For the text-containing cell, return its midpoint in [X, Y] coordinate format. 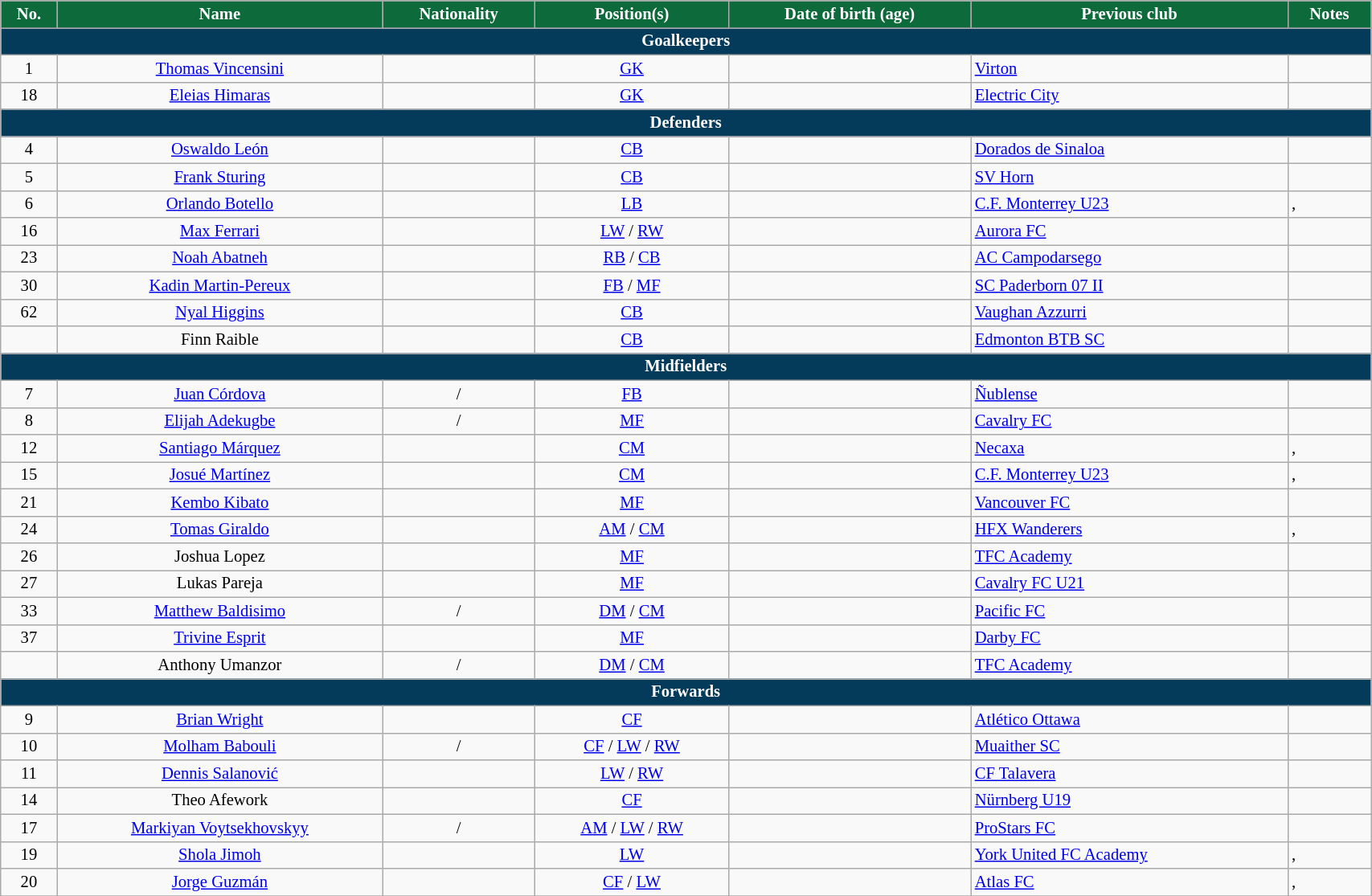
York United FC Academy [1129, 855]
33 [29, 611]
Anthony Umanzor [220, 665]
12 [29, 448]
Necaxa [1129, 448]
15 [29, 475]
Juan Córdova [220, 394]
5 [29, 177]
CF / LW [632, 882]
14 [29, 800]
SC Paderborn 07 II [1129, 285]
Darby FC [1129, 638]
Kadin Martin-Pereux [220, 285]
23 [29, 258]
Santiago Márquez [220, 448]
Orlando Botello [220, 204]
Date of birth (age) [849, 14]
Edmonton BTB SC [1129, 340]
Brian Wright [220, 719]
Shola Jimoh [220, 855]
Eleias Himaras [220, 96]
Elijah Adekugbe [220, 421]
24 [29, 530]
Markiyan Voytsekhovskyy [220, 828]
AM / LW / RW [632, 828]
Thomas Vincensini [220, 68]
27 [29, 583]
Notes [1329, 14]
11 [29, 774]
9 [29, 719]
Position(s) [632, 14]
18 [29, 96]
Trivine Esprit [220, 638]
1 [29, 68]
RB / CB [632, 258]
CF Talavera [1129, 774]
Theo Afework [220, 800]
Joshua Lopez [220, 557]
Midfielders [686, 366]
Matthew Baldisimo [220, 611]
AM / CM [632, 530]
Goalkeepers [686, 41]
SV Horn [1129, 177]
Cavalry FC [1129, 421]
Vancouver FC [1129, 502]
26 [29, 557]
Frank Sturing [220, 177]
8 [29, 421]
Josué Martínez [220, 475]
Atlético Ottawa [1129, 719]
LB [632, 204]
Atlas FC [1129, 882]
20 [29, 882]
Virton [1129, 68]
Kembo Kibato [220, 502]
Electric City [1129, 96]
62 [29, 313]
19 [29, 855]
LW [632, 855]
Muaither SC [1129, 747]
16 [29, 231]
Finn Raible [220, 340]
FB / MF [632, 285]
Lukas Pareja [220, 583]
17 [29, 828]
Max Ferrari [220, 231]
Previous club [1129, 14]
Tomas Giraldo [220, 530]
No. [29, 14]
Molham Babouli [220, 747]
HFX Wanderers [1129, 530]
30 [29, 285]
Dorados de Sinaloa [1129, 149]
Aurora FC [1129, 231]
Nyal Higgins [220, 313]
FB [632, 394]
Defenders [686, 123]
Nationality [459, 14]
Cavalry FC U21 [1129, 583]
Jorge Guzmán [220, 882]
6 [29, 204]
Nürnberg U19 [1129, 800]
Forwards [686, 692]
Oswaldo León [220, 149]
Name [220, 14]
CF / LW / RW [632, 747]
7 [29, 394]
37 [29, 638]
Vaughan Azzurri [1129, 313]
Noah Abatneh [220, 258]
21 [29, 502]
10 [29, 747]
ProStars FC [1129, 828]
Ñublense [1129, 394]
4 [29, 149]
AC Campodarsego [1129, 258]
Dennis Salanović [220, 774]
Pacific FC [1129, 611]
